Scan for the cell matching the given text and deliver its (x, y) coordinate at center. 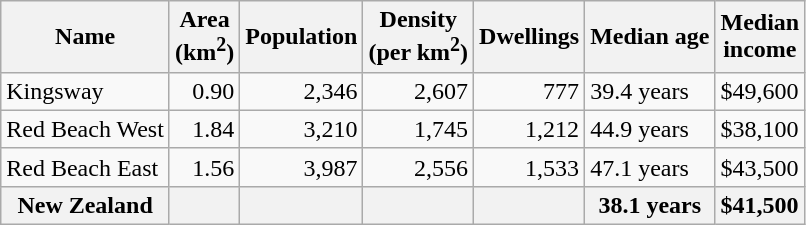
47.1 years (650, 167)
44.9 years (650, 129)
1,745 (418, 129)
Medianincome (760, 37)
3,210 (302, 129)
1,533 (530, 167)
38.1 years (650, 205)
1,212 (530, 129)
New Zealand (86, 205)
$41,500 (760, 205)
Density(per km2) (418, 37)
39.4 years (650, 91)
Median age (650, 37)
Red Beach West (86, 129)
Red Beach East (86, 167)
2,607 (418, 91)
Kingsway (86, 91)
0.90 (204, 91)
$43,500 (760, 167)
Name (86, 37)
Dwellings (530, 37)
777 (530, 91)
1.84 (204, 129)
$38,100 (760, 129)
1.56 (204, 167)
2,556 (418, 167)
2,346 (302, 91)
Area(km2) (204, 37)
$49,600 (760, 91)
Population (302, 37)
3,987 (302, 167)
